Determine the (X, Y) coordinate at the center of the cell enclosing the given text.  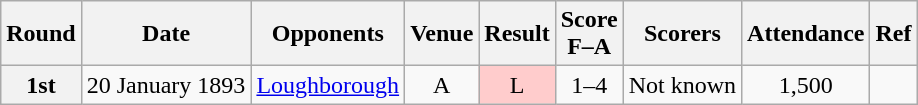
Attendance (806, 34)
Loughborough (328, 85)
Scorers (682, 34)
Round (41, 34)
Date (166, 34)
Ref (894, 34)
ScoreF–A (589, 34)
20 January 1893 (166, 85)
1st (41, 85)
Venue (442, 34)
Result (517, 34)
1,500 (806, 85)
A (442, 85)
1–4 (589, 85)
Not known (682, 85)
L (517, 85)
Opponents (328, 34)
